Return [X, Y] of the center of cell containing provided text 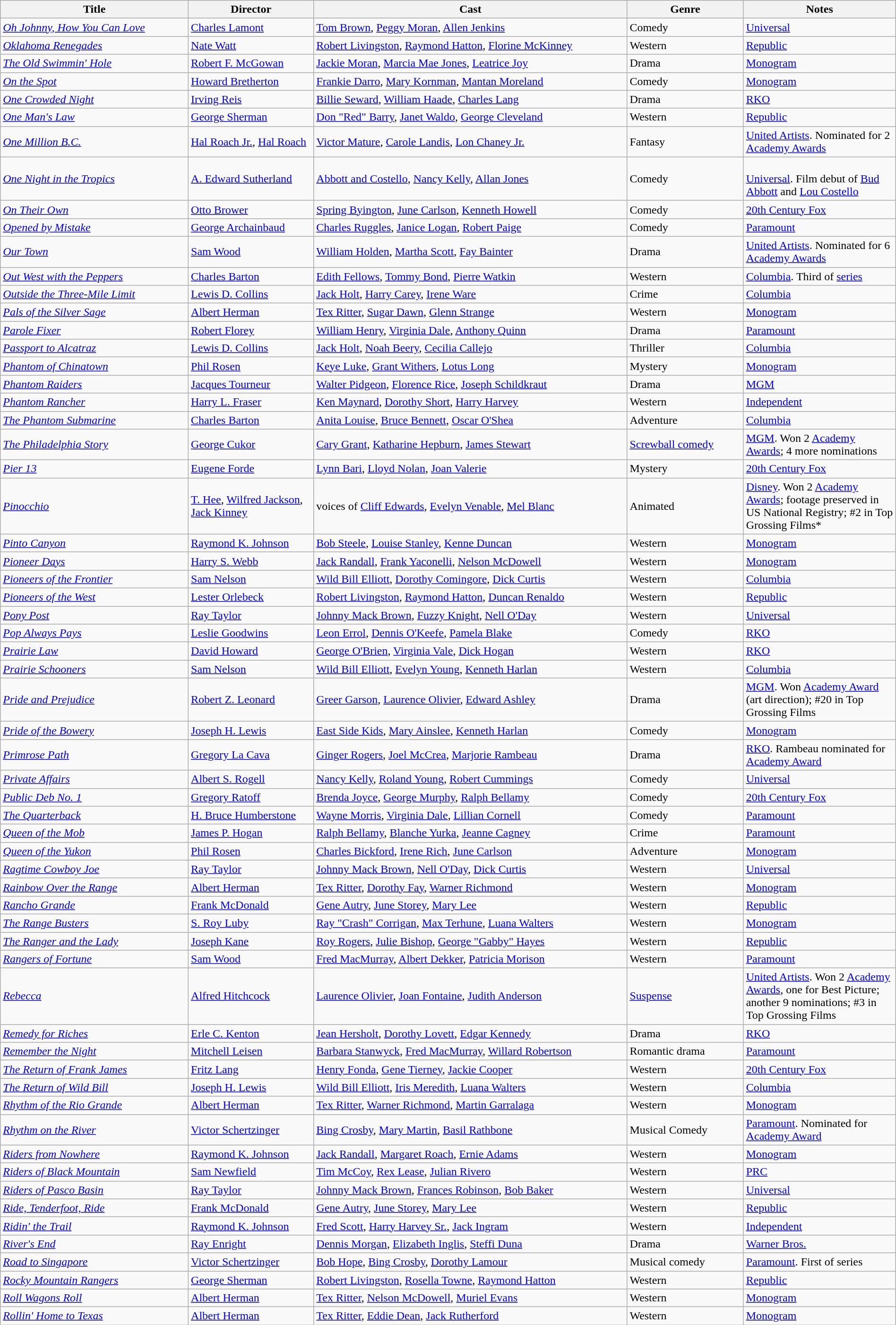
Ralph Bellamy, Blanche Yurka, Jeanne Cagney [471, 833]
Primrose Path [95, 755]
Pinto Canyon [95, 543]
Romantic drama [685, 1051]
Rhythm of the Rio Grande [95, 1105]
Henry Fonda, Gene Tierney, Jackie Cooper [471, 1069]
Robert Livingston, Raymond Hatton, Florine McKinney [471, 45]
Paramount. Nominated for Academy Award [819, 1129]
Robert Livingston, Rosella Towne, Raymond Hatton [471, 1280]
William Henry, Virginia Dale, Anthony Quinn [471, 330]
Roll Wagons Roll [95, 1298]
William Holden, Martha Scott, Fay Bainter [471, 251]
Wayne Morris, Virginia Dale, Lillian Cornell [471, 815]
Nancy Kelly, Roland Young, Robert Cummings [471, 779]
Tex Ritter, Nelson McDowell, Muriel Evans [471, 1298]
Wild Bill Elliott, Dorothy Comingore, Dick Curtis [471, 579]
Eugene Forde [251, 469]
Riders of Pasco Basin [95, 1190]
Ridin' the Trail [95, 1226]
Jack Holt, Harry Carey, Irene Ware [471, 294]
Charles Lamont [251, 27]
Lynn Bari, Lloyd Nolan, Joan Valerie [471, 469]
Cary Grant, Katharine Hepburn, James Stewart [471, 444]
Genre [685, 9]
Phantom Raiders [95, 384]
Anita Louise, Bruce Bennett, Oscar O'Shea [471, 420]
Johnny Mack Brown, Nell O'Day, Dick Curtis [471, 869]
Ginger Rogers, Joel McCrea, Marjorie Rambeau [471, 755]
Spring Byington, June Carlson, Kenneth Howell [471, 209]
Ken Maynard, Dorothy Short, Harry Harvey [471, 402]
Jean Hersholt, Dorothy Lovett, Edgar Kennedy [471, 1033]
MGM. Won 2 Academy Awards; 4 more nominations [819, 444]
Outside the Three-Mile Limit [95, 294]
Parole Fixer [95, 330]
United Artists. Won 2 Academy Awards, one for Best Picture; another 9 nominations; #3 in Top Grossing Films [819, 996]
On the Spot [95, 81]
Public Deb No. 1 [95, 797]
Abbott and Costello, Nancy Kelly, Allan Jones [471, 179]
Tom Brown, Peggy Moran, Allen Jenkins [471, 27]
Jack Randall, Frank Yaconelli, Nelson McDowell [471, 561]
Frankie Darro, Mary Kornman, Mantan Moreland [471, 81]
Howard Bretherton [251, 81]
Musical comedy [685, 1262]
Road to Singapore [95, 1262]
Disney. Won 2 Academy Awards; footage preserved in US National Registry; #2 in Top Grossing Films* [819, 506]
One Night in the Tropics [95, 179]
Pop Always Pays [95, 633]
The Ranger and the Lady [95, 941]
Oh Johnny, How You Can Love [95, 27]
S. Roy Luby [251, 923]
Ride, Tenderfoot, Ride [95, 1208]
One Crowded Night [95, 99]
The Quarterback [95, 815]
The Return of Wild Bill [95, 1087]
Ray Enright [251, 1244]
Victor Mature, Carole Landis, Lon Chaney Jr. [471, 142]
United Artists. Nominated for 6 Academy Awards [819, 251]
Gregory La Cava [251, 755]
PRC [819, 1172]
Suspense [685, 996]
Charles Ruggles, Janice Logan, Robert Paige [471, 227]
Screwball comedy [685, 444]
Remedy for Riches [95, 1033]
Rhythm on the River [95, 1129]
MGM. Won Academy Award (art direction); #20 in Top Grossing Films [819, 700]
Private Affairs [95, 779]
Rollin' Home to Texas [95, 1316]
Don "Red" Barry, Janet Waldo, George Cleveland [471, 117]
Rebecca [95, 996]
voices of Cliff Edwards, Evelyn Venable, Mel Blanc [471, 506]
Tex Ritter, Warner Richmond, Martin Garralaga [471, 1105]
Tex Ritter, Dorothy Fay, Warner Richmond [471, 887]
George O'Brien, Virginia Vale, Dick Hogan [471, 651]
Johnny Mack Brown, Frances Robinson, Bob Baker [471, 1190]
David Howard [251, 651]
Tim McCoy, Rex Lease, Julian Rivero [471, 1172]
Bing Crosby, Mary Martin, Basil Rathbone [471, 1129]
East Side Kids, Mary Ainslee, Kenneth Harlan [471, 731]
Brenda Joyce, George Murphy, Ralph Bellamy [471, 797]
Joseph Kane [251, 941]
Paramount. First of series [819, 1262]
One Million B.C. [95, 142]
Pony Post [95, 615]
Riders from Nowhere [95, 1154]
Harry L. Fraser [251, 402]
Gregory Ratoff [251, 797]
Rancho Grande [95, 905]
Irving Reis [251, 99]
On Their Own [95, 209]
Robert Livingston, Raymond Hatton, Duncan Renaldo [471, 597]
Pioneers of the Frontier [95, 579]
Mitchell Leisen [251, 1051]
Pals of the Silver Sage [95, 312]
Fred Scott, Harry Harvey Sr., Jack Ingram [471, 1226]
Alfred Hitchcock [251, 996]
George Archainbaud [251, 227]
Robert Florey [251, 330]
Wild Bill Elliott, Evelyn Young, Kenneth Harlan [471, 669]
MGM [819, 384]
Phantom Rancher [95, 402]
Warner Bros. [819, 1244]
A. Edward Sutherland [251, 179]
United Artists. Nominated for 2 Academy Awards [819, 142]
Hal Roach Jr., Hal Roach [251, 142]
Ragtime Cowboy Joe [95, 869]
One Man's Law [95, 117]
James P. Hogan [251, 833]
Charles Bickford, Irene Rich, June Carlson [471, 851]
Greer Garson, Laurence Olivier, Edward Ashley [471, 700]
Laurence Olivier, Joan Fontaine, Judith Anderson [471, 996]
The Old Swimmin' Hole [95, 63]
Erle C. Kenton [251, 1033]
Harry S. Webb [251, 561]
Fritz Lang [251, 1069]
Prairie Schooners [95, 669]
Pier 13 [95, 469]
River's End [95, 1244]
Queen of the Yukon [95, 851]
Pioneer Days [95, 561]
Johnny Mack Brown, Fuzzy Knight, Nell O'Day [471, 615]
Title [95, 9]
Tex Ritter, Sugar Dawn, Glenn Strange [471, 312]
Pride and Prejudice [95, 700]
RKO. Rambeau nominated for Academy Award [819, 755]
Riders of Black Mountain [95, 1172]
Tex Ritter, Eddie Dean, Jack Rutherford [471, 1316]
Universal. Film debut of Bud Abbott and Lou Costello [819, 179]
Edith Fellows, Tommy Bond, Pierre Watkin [471, 276]
Robert Z. Leonard [251, 700]
H. Bruce Humberstone [251, 815]
T. Hee, Wilfred Jackson, Jack Kinney [251, 506]
Lester Orlebeck [251, 597]
Out West with the Peppers [95, 276]
Pinocchio [95, 506]
The Return of Frank James [95, 1069]
Bob Hope, Bing Crosby, Dorothy Lamour [471, 1262]
Musical Comedy [685, 1129]
Leon Errol, Dennis O'Keefe, Pamela Blake [471, 633]
Albert S. Rogell [251, 779]
Fred MacMurray, Albert Dekker, Patricia Morison [471, 959]
Billie Seward, William Haade, Charles Lang [471, 99]
Rainbow Over the Range [95, 887]
Rocky Mountain Rangers [95, 1280]
Passport to Alcatraz [95, 348]
Bob Steele, Louise Stanley, Kenne Duncan [471, 543]
Pride of the Bowery [95, 731]
Notes [819, 9]
Thriller [685, 348]
Rangers of Fortune [95, 959]
Dennis Morgan, Elizabeth Inglis, Steffi Duna [471, 1244]
Jack Randall, Margaret Roach, Ernie Adams [471, 1154]
Keye Luke, Grant Withers, Lotus Long [471, 366]
Fantasy [685, 142]
Jacques Tourneur [251, 384]
Sam Newfield [251, 1172]
Columbia. Third of series [819, 276]
Oklahoma Renegades [95, 45]
The Philadelphia Story [95, 444]
Ray "Crash" Corrigan, Max Terhune, Luana Walters [471, 923]
The Range Busters [95, 923]
Roy Rogers, Julie Bishop, George "Gabby" Hayes [471, 941]
Wild Bill Elliott, Iris Meredith, Luana Walters [471, 1087]
Queen of the Mob [95, 833]
Jackie Moran, Marcia Mae Jones, Leatrice Joy [471, 63]
Director [251, 9]
George Cukor [251, 444]
Animated [685, 506]
Remember the Night [95, 1051]
Otto Brower [251, 209]
Our Town [95, 251]
The Phantom Submarine [95, 420]
Robert F. McGowan [251, 63]
Barbara Stanwyck, Fred MacMurray, Willard Robertson [471, 1051]
Opened by Mistake [95, 227]
Walter Pidgeon, Florence Rice, Joseph Schildkraut [471, 384]
Nate Watt [251, 45]
Pioneers of the West [95, 597]
Cast [471, 9]
Prairie Law [95, 651]
Jack Holt, Noah Beery, Cecilia Callejo [471, 348]
Leslie Goodwins [251, 633]
Phantom of Chinatown [95, 366]
